Identify which cell holds the provided text, then report its [x, y] central coordinate. 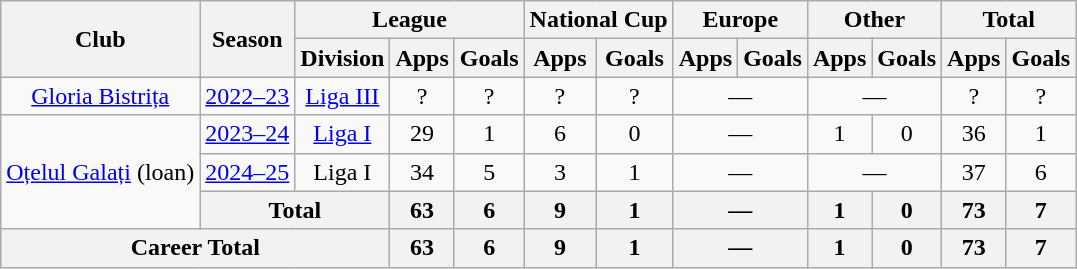
37 [974, 172]
5 [489, 172]
Club [100, 39]
Division [342, 58]
2023–24 [248, 134]
National Cup [598, 20]
Europe [740, 20]
29 [422, 134]
Oțelul Galați (loan) [100, 172]
Other [874, 20]
Liga III [342, 96]
League [410, 20]
2022–23 [248, 96]
Season [248, 39]
3 [560, 172]
34 [422, 172]
Gloria Bistrița [100, 96]
Career Total [196, 248]
36 [974, 134]
2024–25 [248, 172]
